Scan for the cell matching the given text and deliver its [X, Y] coordinate at center. 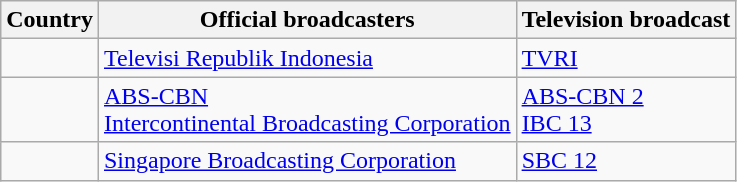
TVRI [626, 58]
Official broadcasters [307, 20]
Singapore Broadcasting Corporation [307, 161]
SBC 12 [626, 161]
Country [50, 20]
ABS-CBN 2 IBC 13 [626, 110]
Televisi Republik Indonesia [307, 58]
ABS-CBN Intercontinental Broadcasting Corporation [307, 110]
Television broadcast [626, 20]
